Extract the (x, y) coordinate from the center of the cell holding the provided text.  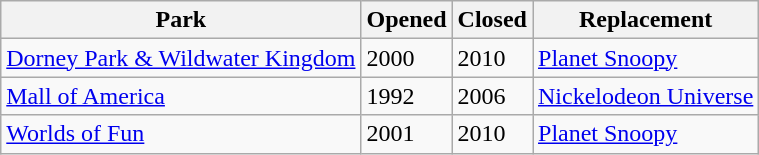
1992 (406, 96)
Closed (492, 20)
Nickelodeon Universe (645, 96)
2000 (406, 58)
2006 (492, 96)
2001 (406, 134)
Dorney Park & Wildwater Kingdom (181, 58)
Worlds of Fun (181, 134)
Park (181, 20)
Mall of America (181, 96)
Opened (406, 20)
Replacement (645, 20)
